Determine the [x, y] coordinate at the center of the cell enclosing the given text.  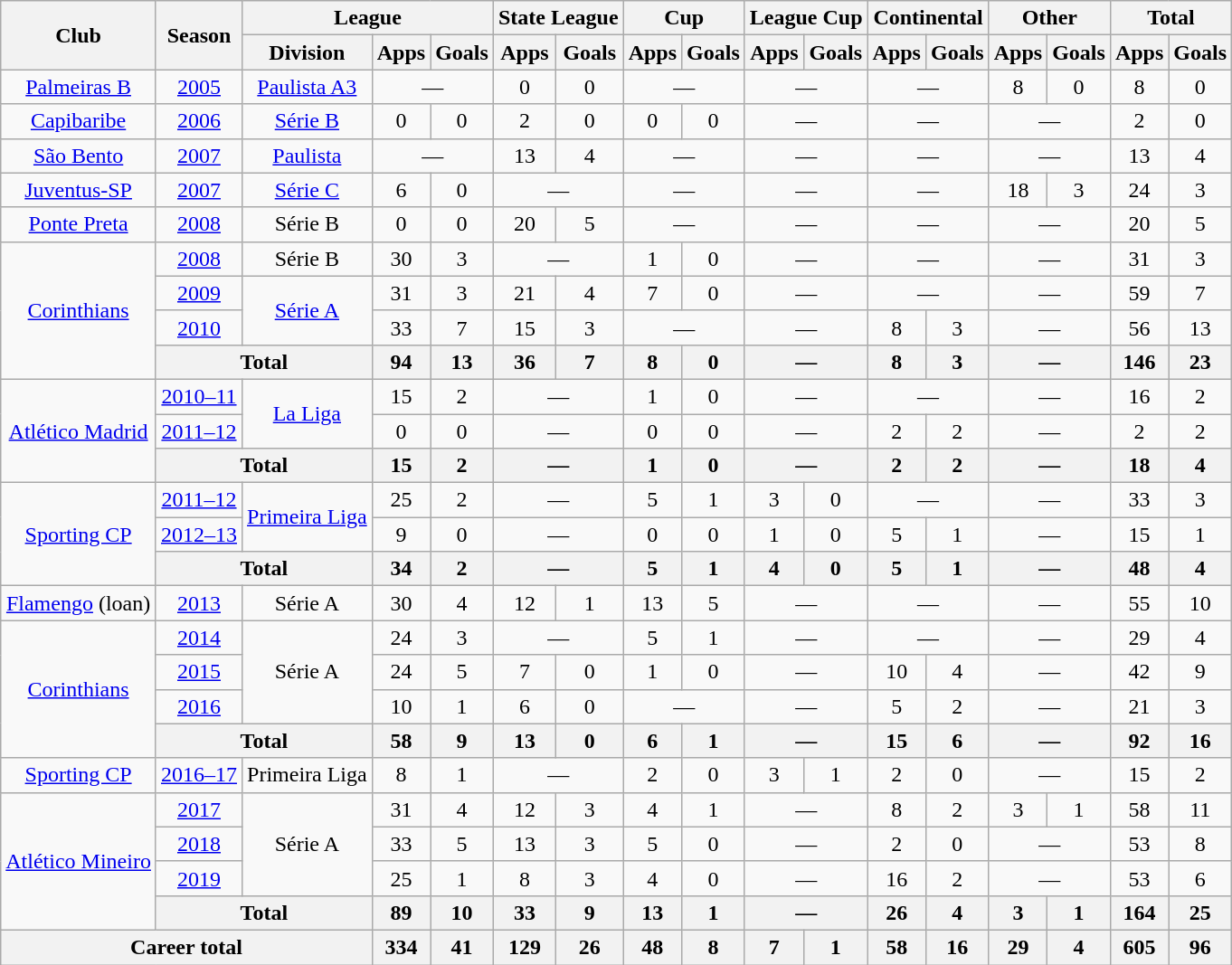
Série C [308, 190]
Flamengo (loan) [79, 603]
2010 [199, 327]
Atlético Mineiro [79, 861]
2013 [199, 603]
23 [1200, 362]
2010–11 [199, 396]
Other [1049, 18]
89 [401, 913]
36 [525, 362]
34 [401, 569]
129 [525, 947]
96 [1200, 947]
41 [462, 947]
Division [308, 52]
Ponte Preta [79, 224]
146 [1139, 362]
2017 [199, 809]
State League [558, 18]
Career total [186, 947]
Paulista A3 [308, 87]
2016–17 [199, 775]
Juventus-SP [79, 190]
Club [79, 35]
2016 [199, 706]
2012–13 [199, 535]
League Cup [806, 18]
605 [1139, 947]
Atlético Madrid [79, 430]
Capibaribe [79, 121]
Continental [928, 18]
La Liga [308, 413]
164 [1139, 913]
Season [199, 35]
São Bento [79, 156]
2006 [199, 121]
2005 [199, 87]
94 [401, 362]
56 [1139, 327]
11 [1200, 809]
Palmeiras B [79, 87]
Paulista [308, 156]
92 [1139, 741]
2009 [199, 293]
55 [1139, 603]
2018 [199, 844]
334 [401, 947]
2015 [199, 672]
59 [1139, 293]
2014 [199, 638]
Cup [684, 18]
2019 [199, 878]
42 [1139, 672]
League [368, 18]
